Pinpoint the cell where the given text exists, returning its (x, y) midpoint coordinate. 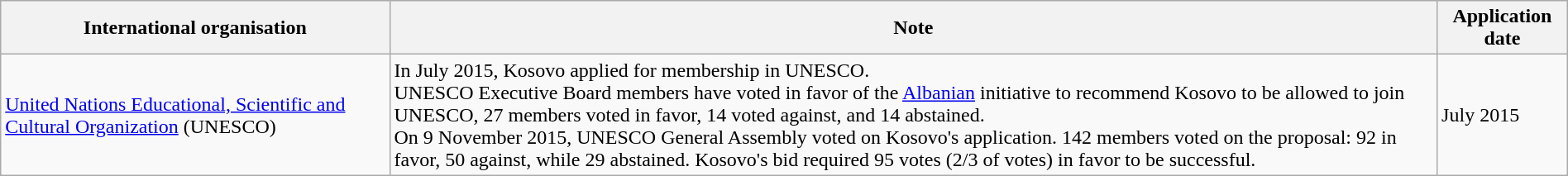
Application date (1503, 28)
July 2015 (1503, 115)
Note (913, 28)
International organisation (195, 28)
United Nations Educational, Scientific and Cultural Organization (UNESCO) (195, 115)
